Pinpoint the cell where the given text exists, returning its [x, y] midpoint coordinate. 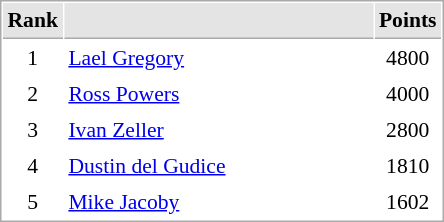
1 [32, 57]
2800 [408, 129]
3 [32, 129]
2 [32, 93]
Rank [32, 21]
Ross Powers [218, 93]
1810 [408, 165]
4800 [408, 57]
5 [32, 201]
Dustin del Gudice [218, 165]
4 [32, 165]
Mike Jacoby [218, 201]
Points [408, 21]
Lael Gregory [218, 57]
Ivan Zeller [218, 129]
4000 [408, 93]
1602 [408, 201]
